Provide the (x, y) coordinate of the cell's center where the given text is located.  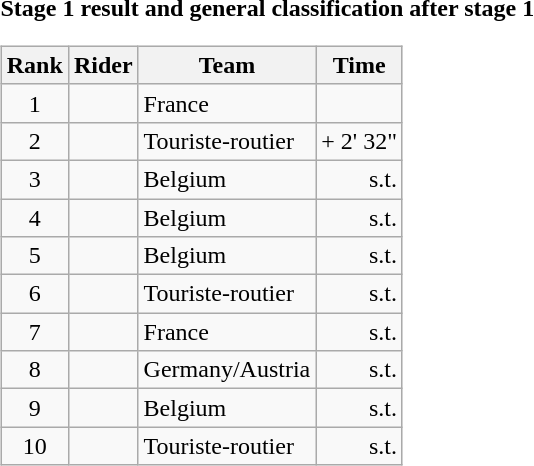
6 (34, 294)
3 (34, 179)
Team (227, 65)
+ 2' 32" (360, 141)
Rank (34, 65)
Germany/Austria (227, 370)
7 (34, 332)
Time (360, 65)
1 (34, 103)
Rider (103, 65)
4 (34, 217)
10 (34, 446)
5 (34, 256)
9 (34, 408)
2 (34, 141)
8 (34, 370)
